Provide the [x, y] coordinate of the cell's center where the given text is located.  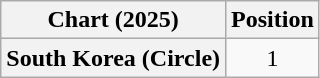
South Korea (Circle) [114, 58]
Position [273, 20]
1 [273, 58]
Chart (2025) [114, 20]
